For the text-containing cell, return its midpoint in [x, y] coordinate format. 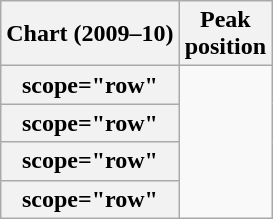
Chart (2009–10) [90, 34]
Peakposition [225, 34]
